Determine the (x, y) coordinate at the center of the cell enclosing the given text.  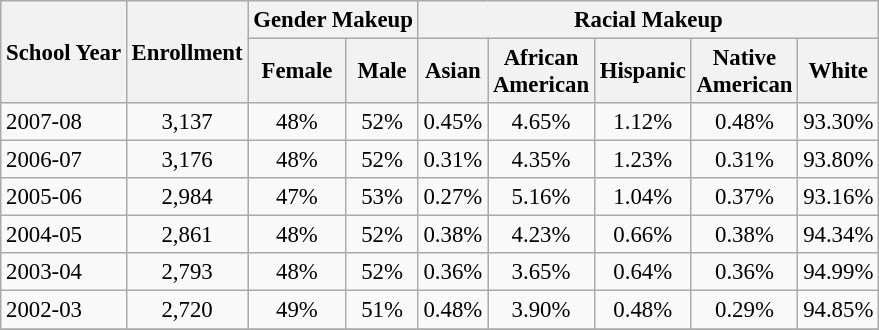
49% (297, 310)
94.34% (838, 235)
4.65% (542, 122)
2003-04 (64, 273)
2005-06 (64, 197)
0.45% (452, 122)
53% (382, 197)
2004-05 (64, 235)
2,720 (187, 310)
Racial Makeup (648, 20)
0.37% (744, 197)
0.66% (642, 235)
1.12% (642, 122)
African American (542, 72)
Gender Makeup (333, 20)
Native American (744, 72)
3.90% (542, 310)
47% (297, 197)
94.99% (838, 273)
Hispanic (642, 72)
4.23% (542, 235)
51% (382, 310)
2002-03 (64, 310)
1.04% (642, 197)
2,984 (187, 197)
Male (382, 72)
Asian (452, 72)
2,861 (187, 235)
93.80% (838, 160)
Female (297, 72)
93.30% (838, 122)
3,176 (187, 160)
Enrollment (187, 52)
3.65% (542, 273)
0.27% (452, 197)
2,793 (187, 273)
3,137 (187, 122)
2007-08 (64, 122)
93.16% (838, 197)
2006-07 (64, 160)
0.29% (744, 310)
0.64% (642, 273)
White (838, 72)
94.85% (838, 310)
1.23% (642, 160)
5.16% (542, 197)
4.35% (542, 160)
School Year (64, 52)
